Search for the cell housing the specified text and yield its (X, Y) center coordinate. 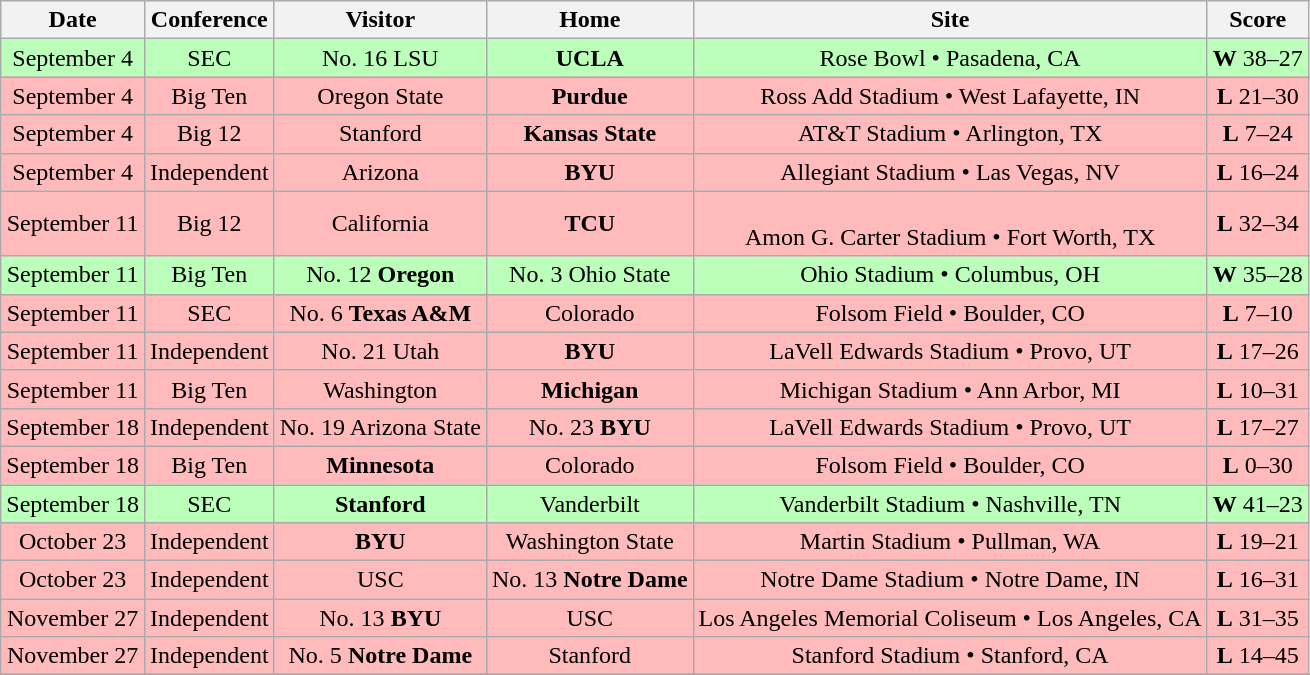
No. 13 Notre Dame (590, 580)
No. 23 BYU (590, 427)
L 16–24 (1258, 172)
No. 12 Oregon (380, 275)
No. 13 BYU (380, 618)
Vanderbilt (590, 503)
California (380, 224)
No. 16 LSU (380, 58)
Michigan (590, 389)
Allegiant Stadium • Las Vegas, NV (950, 172)
W 41–23 (1258, 503)
Martin Stadium • Pullman, WA (950, 542)
L 19–21 (1258, 542)
L 31–35 (1258, 618)
Washington (380, 389)
Washington State (590, 542)
L 17–26 (1258, 351)
Minnesota (380, 465)
AT&T Stadium • Arlington, TX (950, 134)
Notre Dame Stadium • Notre Dame, IN (950, 580)
No. 19 Arizona State (380, 427)
Amon G. Carter Stadium • Fort Worth, TX (950, 224)
Purdue (590, 96)
Date (73, 20)
Home (590, 20)
Conference (209, 20)
Ohio Stadium • Columbus, OH (950, 275)
TCU (590, 224)
Oregon State (380, 96)
L 16–31 (1258, 580)
L 21–30 (1258, 96)
Visitor (380, 20)
Stanford Stadium • Stanford, CA (950, 656)
Site (950, 20)
W 38–27 (1258, 58)
Rose Bowl • Pasadena, CA (950, 58)
W 35–28 (1258, 275)
Arizona (380, 172)
UCLA (590, 58)
Ross Add Stadium • West Lafayette, IN (950, 96)
L 17–27 (1258, 427)
L 7–24 (1258, 134)
L 14–45 (1258, 656)
L 0–30 (1258, 465)
Michigan Stadium • Ann Arbor, MI (950, 389)
Kansas State (590, 134)
Score (1258, 20)
Los Angeles Memorial Coliseum • Los Angeles, CA (950, 618)
Vanderbilt Stadium • Nashville, TN (950, 503)
No. 5 Notre Dame (380, 656)
L 10–31 (1258, 389)
No. 21 Utah (380, 351)
L 7–10 (1258, 313)
No. 6 Texas A&M (380, 313)
L 32–34 (1258, 224)
No. 3 Ohio State (590, 275)
